Scan for the cell matching the given text and deliver its [x, y] coordinate at center. 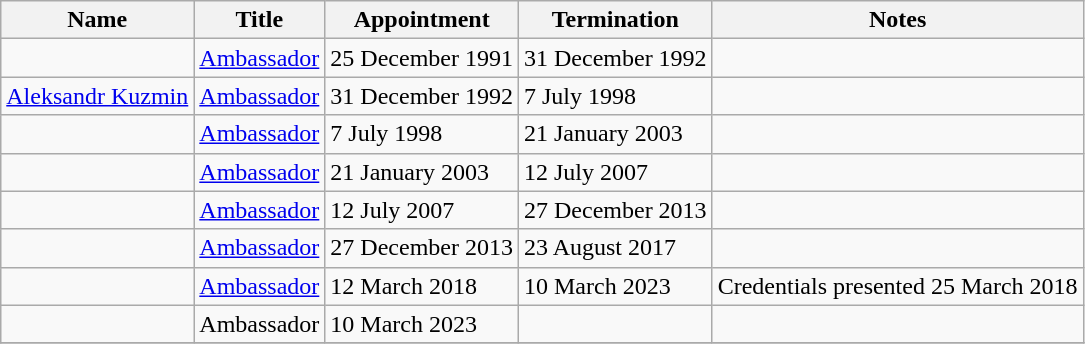
Notes [898, 20]
Title [260, 20]
Name [98, 20]
Credentials presented 25 March 2018 [898, 286]
Aleksandr Kuzmin [98, 96]
23 August 2017 [615, 248]
Termination [615, 20]
12 March 2018 [422, 286]
Appointment [422, 20]
25 December 1991 [422, 58]
